Return the (X, Y) coordinate for the center point of the cell that contains the specified text.  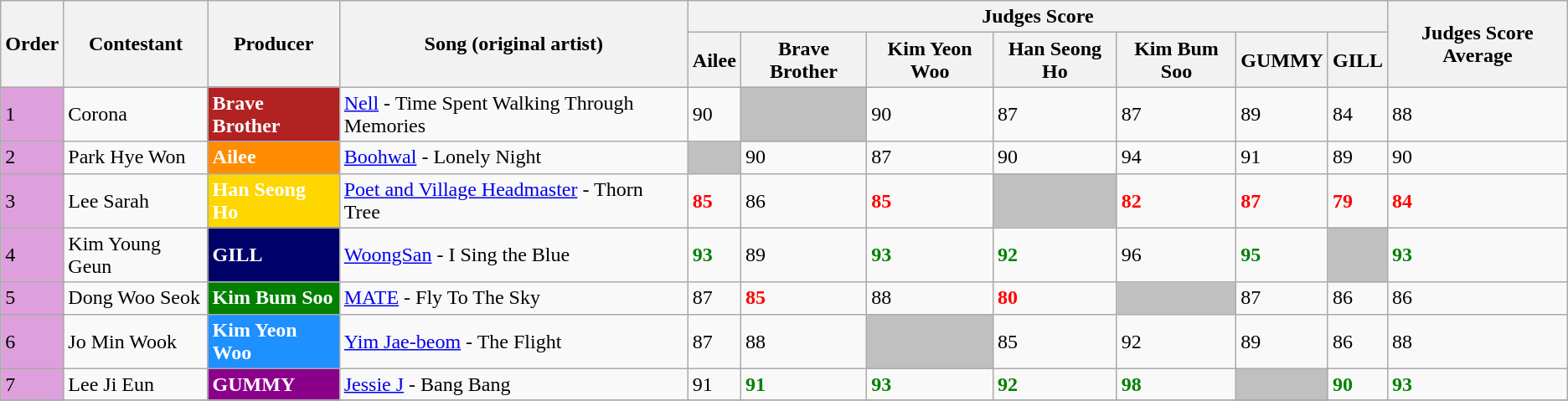
MATE - Fly To The Sky (513, 298)
Judges Score Average (1478, 44)
4 (32, 254)
5 (32, 298)
79 (1357, 201)
94 (1176, 157)
80 (1055, 298)
Lee Ji Eun (136, 384)
95 (1282, 254)
Nell - Time Spent Walking Through Memories (513, 114)
Jessie J - Bang Bang (513, 384)
Kim Young Geun (136, 254)
Boohwal - Lonely Night (513, 157)
1 (32, 114)
2 (32, 157)
96 (1176, 254)
WoongSan - I Sing the Blue (513, 254)
Contestant (136, 44)
98 (1176, 384)
Producer (273, 44)
3 (32, 201)
Yim Jae-beom - The Flight (513, 342)
Park Hye Won (136, 157)
7 (32, 384)
Order (32, 44)
Poet and Village Headmaster - Thorn Tree (513, 201)
82 (1176, 201)
Jo Min Wook (136, 342)
Dong Woo Seok (136, 298)
6 (32, 342)
Corona (136, 114)
Lee Sarah (136, 201)
Song (original artist) (513, 44)
Judges Score (1037, 17)
